Extract the [x, y] coordinate from the center of the cell holding the provided text.  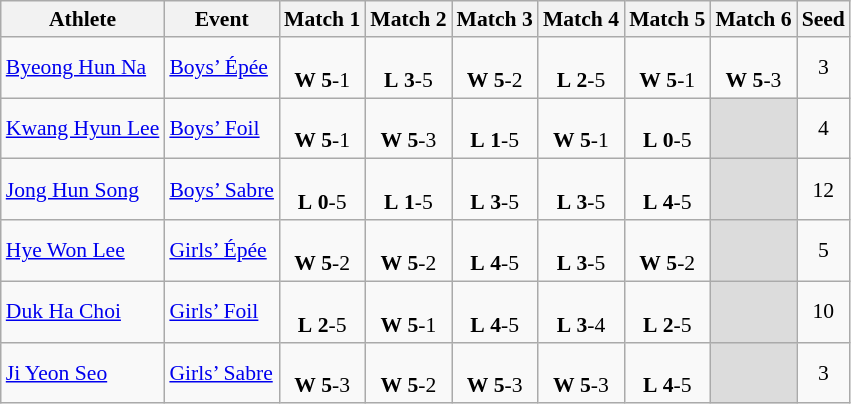
Event [222, 19]
Boys’ Épée [222, 68]
Boys’ Sabre [222, 190]
Match 2 [408, 19]
L 3-4 [581, 312]
Girls’ Épée [222, 250]
Match 4 [581, 19]
Girls’ Sabre [222, 372]
Seed [824, 19]
Ji Yeon Seo [83, 372]
Duk Ha Choi [83, 312]
4 [824, 128]
5 [824, 250]
Match 3 [495, 19]
Match 5 [667, 19]
Kwang Hyun Lee [83, 128]
Byeong Hun Na [83, 68]
Athlete [83, 19]
10 [824, 312]
Girls’ Foil [222, 312]
Match 6 [753, 19]
12 [824, 190]
Jong Hun Song [83, 190]
Match 1 [322, 19]
Boys’ Foil [222, 128]
Hye Won Lee [83, 250]
